From the cell containing the given text, extract its center point as [x, y] coordinate. 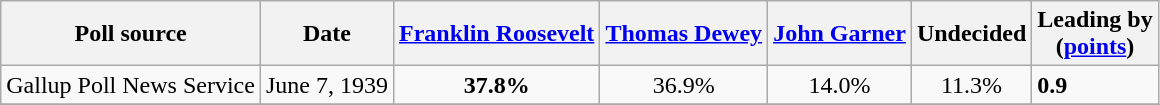
June 7, 1939 [326, 85]
Franklin Roosevelt [496, 34]
Leading by(points) [1095, 34]
John Garner [840, 34]
Thomas Dewey [684, 34]
Poll source [131, 34]
36.9% [684, 85]
Undecided [971, 34]
14.0% [840, 85]
0.9 [1095, 85]
11.3% [971, 85]
Date [326, 34]
Gallup Poll News Service [131, 85]
37.8% [496, 85]
